For the text-containing cell, return its midpoint in (X, Y) coordinate format. 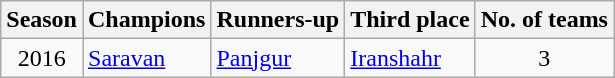
2016 (42, 58)
Runners-up (278, 20)
3 (544, 58)
Champions (146, 20)
Iranshahr (410, 58)
Saravan (146, 58)
Season (42, 20)
Third place (410, 20)
Panjgur (278, 58)
No. of teams (544, 20)
